Pinpoint the cell where the given text exists, returning its [X, Y] midpoint coordinate. 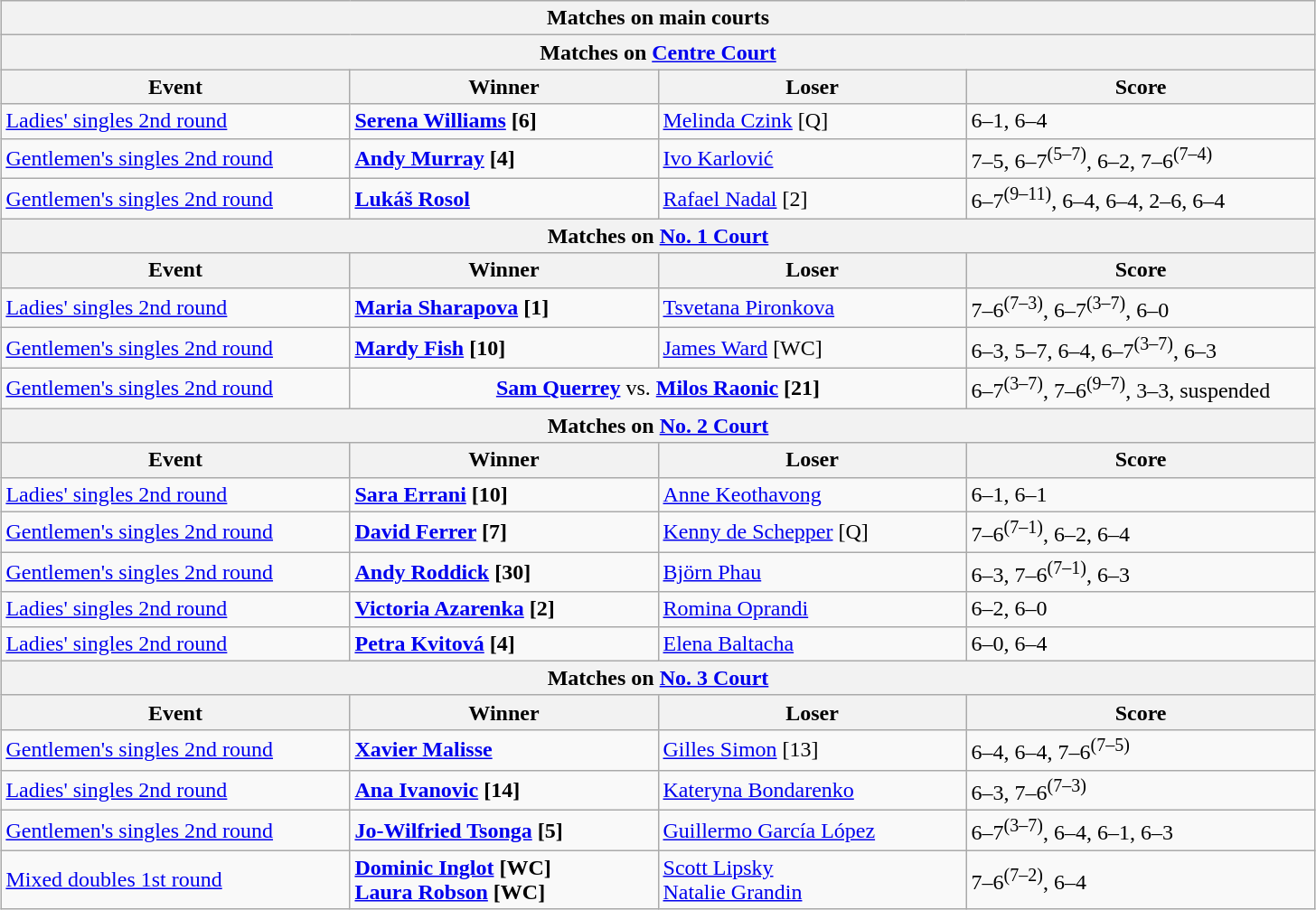
6–7(9–11), 6–4, 6–4, 2–6, 6–4 [1141, 199]
7–6(7–1), 6–2, 6–4 [1141, 531]
6–0, 6–4 [1141, 643]
Mixed doubles 1st round [175, 880]
Sara Errani [10] [504, 494]
Kateryna Bondarenko [812, 790]
Matches on main courts [658, 18]
Anne Keothavong [812, 494]
6–1, 6–4 [1141, 121]
Rafael Nadal [2] [812, 199]
6–4, 6–4, 7–6(7–5) [1141, 750]
Björn Phau [812, 573]
6–3, 5–7, 6–4, 6–7(3–7), 6–3 [1141, 349]
6–2, 6–0 [1141, 609]
6–7(3–7), 6–4, 6–1, 6–3 [1141, 831]
Sam Querrey vs. Milos Raonic [21] [658, 389]
Ana Ivanovic [14] [504, 790]
Petra Kvitová [4] [504, 643]
7–6(7–3), 6–7(3–7), 6–0 [1141, 307]
James Ward [WC] [812, 349]
Mardy Fish [10] [504, 349]
Maria Sharapova [1] [504, 307]
Scott Lipsky Natalie Grandin [812, 880]
Andy Roddick [30] [504, 573]
Lukáš Rosol [504, 199]
Serena Williams [6] [504, 121]
Matches on Centre Court [658, 52]
Andy Murray [4] [504, 159]
Matches on No. 3 Court [658, 678]
Gilles Simon [13] [812, 750]
Ivo Karlović [812, 159]
Guillermo García López [812, 831]
Xavier Malisse [504, 750]
Dominic Inglot [WC] Laura Robson [WC] [504, 880]
Jo-Wilfried Tsonga [5] [504, 831]
Romina Oprandi [812, 609]
Tsvetana Pironkova [812, 307]
Elena Baltacha [812, 643]
Kenny de Schepper [Q] [812, 531]
7–5, 6–7(5–7), 6–2, 7–6(7–4) [1141, 159]
Matches on No. 1 Court [658, 236]
6–1, 6–1 [1141, 494]
Melinda Czink [Q] [812, 121]
6–3, 7–6(7–3) [1141, 790]
6–7(3–7), 7–6(9–7), 3–3, suspended [1141, 389]
David Ferrer [7] [504, 531]
Matches on No. 2 Court [658, 426]
6–3, 7–6(7–1), 6–3 [1141, 573]
7–6(7–2), 6–4 [1141, 880]
Victoria Azarenka [2] [504, 609]
